Provide the (x, y) coordinate of the cell's center where the given text is located.  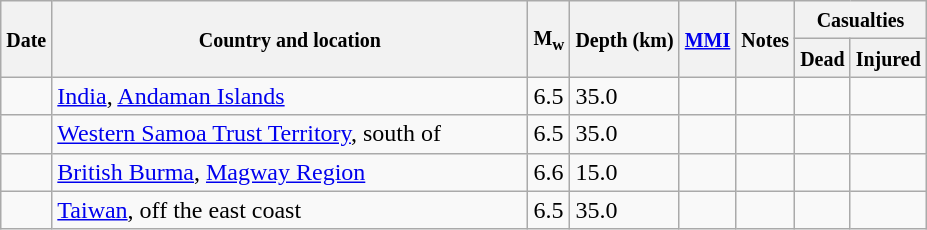
Depth (km) (624, 39)
Country and location (290, 39)
Notes (766, 39)
6.6 (549, 172)
British Burma, Magway Region (290, 172)
Dead (823, 58)
Date (26, 39)
Mw (549, 39)
MMI (708, 39)
Taiwan, off the east coast (290, 210)
15.0 (624, 172)
Casualties (861, 20)
India, Andaman Islands (290, 96)
Injured (888, 58)
Western Samoa Trust Territory, south of (290, 134)
